Return the [x, y] coordinate for the center point of the cell that contains the specified text.  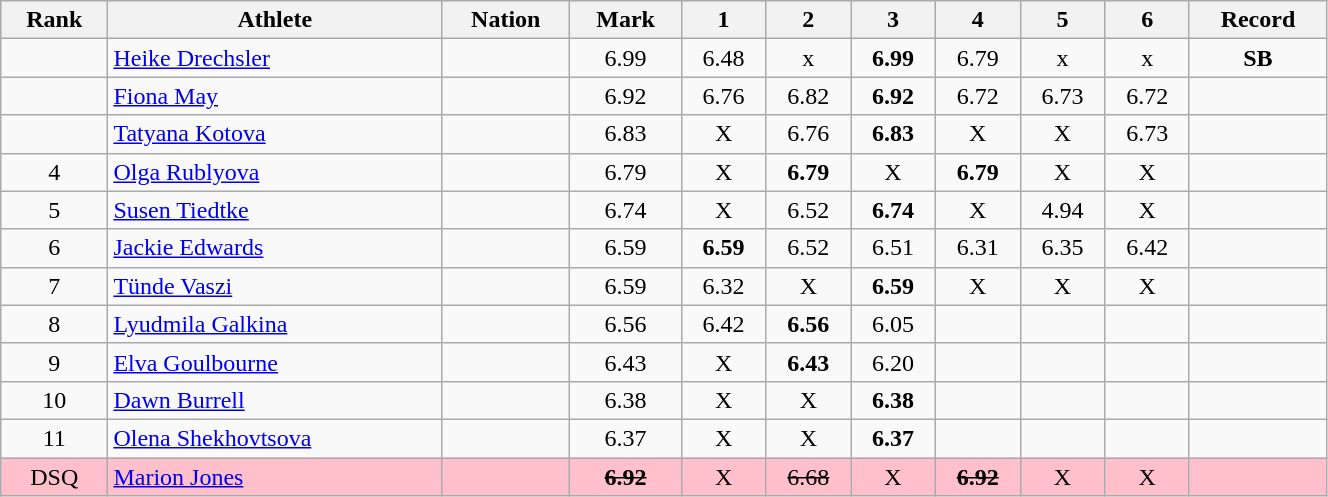
Record [1258, 20]
DSQ [54, 477]
Rank [54, 20]
6.32 [724, 286]
Heike Drechsler [275, 58]
9 [54, 362]
Tünde Vaszi [275, 286]
Tatyana Kotova [275, 134]
11 [54, 438]
Olena Shekhovtsova [275, 438]
Jackie Edwards [275, 248]
4.94 [1062, 210]
Dawn Burrell [275, 400]
3 [894, 20]
Mark [626, 20]
Susen Tiedtke [275, 210]
1 [724, 20]
Athlete [275, 20]
8 [54, 324]
6.31 [978, 248]
Marion Jones [275, 477]
6.48 [724, 58]
Olga Rublyova [275, 172]
Nation [506, 20]
6.20 [894, 362]
Elva Goulbourne [275, 362]
6.68 [808, 477]
6.51 [894, 248]
10 [54, 400]
Fiona May [275, 96]
6.35 [1062, 248]
2 [808, 20]
7 [54, 286]
Lyudmila Galkina [275, 324]
6.05 [894, 324]
SB [1258, 58]
6.82 [808, 96]
